Pinpoint the cell where the given text exists, returning its (X, Y) midpoint coordinate. 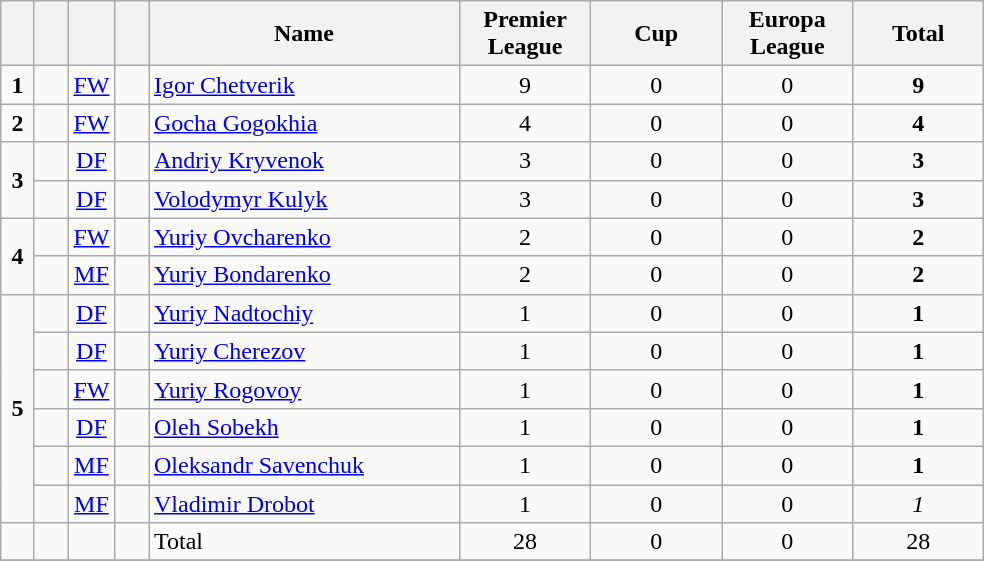
Yuriy Bondarenko (304, 275)
Europa League (788, 34)
Premier League (526, 34)
Gocha Gogokhia (304, 123)
Yuriy Cherezov (304, 351)
5 (18, 408)
Igor Chetverik (304, 85)
Cup (656, 34)
Oleksandr Savenchuk (304, 465)
Yuriy Nadtochiy (304, 313)
Yuriy Rogovoy (304, 389)
Name (304, 34)
Vladimir Drobot (304, 503)
Volodymyr Kulyk (304, 199)
Oleh Sobekh (304, 427)
Andriy Kryvenok (304, 161)
Yuriy Ovcharenko (304, 237)
